For the text-containing cell, return its midpoint in (x, y) coordinate format. 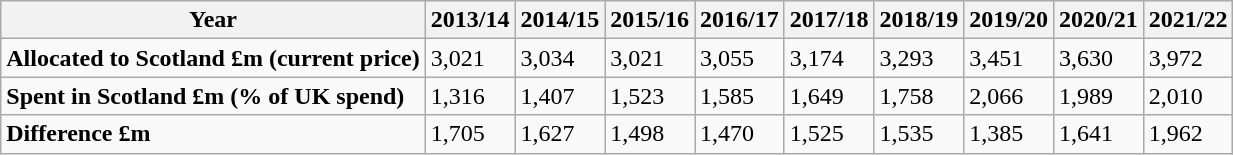
1,498 (650, 134)
2021/22 (1188, 20)
3,034 (560, 58)
2017/18 (829, 20)
1,316 (470, 96)
2020/21 (1098, 20)
1,758 (919, 96)
1,705 (470, 134)
1,627 (560, 134)
1,470 (740, 134)
1,535 (919, 134)
3,055 (740, 58)
3,630 (1098, 58)
3,293 (919, 58)
Allocated to Scotland £m (current price) (214, 58)
1,525 (829, 134)
2019/20 (1009, 20)
2018/19 (919, 20)
2014/15 (560, 20)
1,649 (829, 96)
2,066 (1009, 96)
2,010 (1188, 96)
2013/14 (470, 20)
Difference £m (214, 134)
2016/17 (740, 20)
3,972 (1188, 58)
Spent in Scotland £m (% of UK spend) (214, 96)
Year (214, 20)
2015/16 (650, 20)
3,174 (829, 58)
1,385 (1009, 134)
1,523 (650, 96)
1,407 (560, 96)
1,585 (740, 96)
1,962 (1188, 134)
1,641 (1098, 134)
1,989 (1098, 96)
3,451 (1009, 58)
